Scan for the cell matching the given text and deliver its [x, y] coordinate at center. 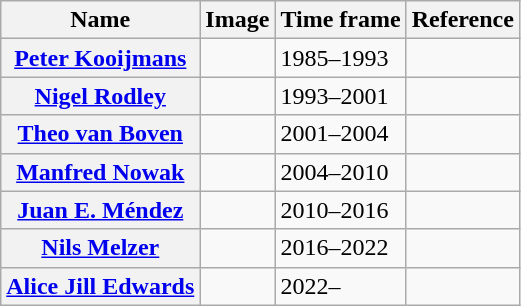
2010–2016 [340, 210]
Manfred Nowak [100, 172]
Name [100, 20]
Nigel Rodley [100, 96]
Peter Kooijmans [100, 58]
Image [238, 20]
1985–1993 [340, 58]
2004–2010 [340, 172]
Time frame [340, 20]
Reference [462, 20]
2022– [340, 286]
Juan E. Méndez [100, 210]
1993–2001 [340, 96]
Alice Jill Edwards [100, 286]
2016–2022 [340, 248]
2001–2004 [340, 134]
Theo van Boven [100, 134]
Nils Melzer [100, 248]
